Search for the cell housing the specified text and yield its [x, y] center coordinate. 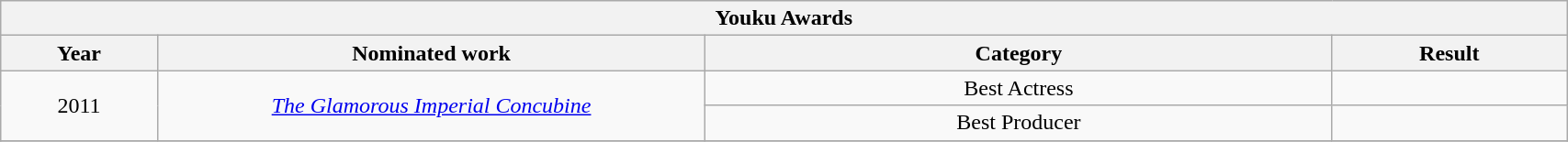
Year [79, 53]
2011 [79, 105]
Youku Awards [784, 18]
Best Actress [1019, 88]
Result [1450, 53]
Nominated work [432, 53]
Best Producer [1019, 123]
Category [1019, 53]
The Glamorous Imperial Concubine [432, 105]
